Identify which cell holds the provided text, then report its (X, Y) central coordinate. 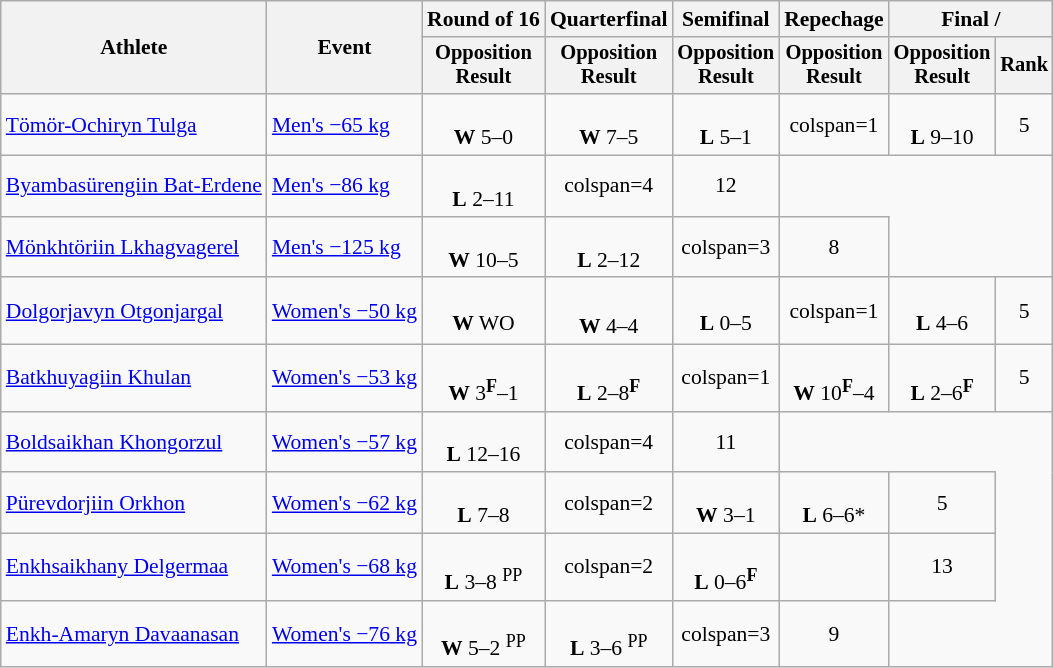
L 2–12 (609, 248)
12 (726, 186)
L 5–1 (726, 124)
L 0–6F (726, 568)
W 7–5 (609, 124)
L 12–16 (484, 442)
Enkhsaikhany Delgermaa (134, 568)
Women's −50 kg (344, 312)
W 10F–4 (834, 378)
L 7–8 (484, 504)
Men's −125 kg (344, 248)
W 4–4 (609, 312)
L 2–8F (609, 378)
L 3–8 PP (484, 568)
Pürevdorjiin Orkhon (134, 504)
Women's −57 kg (344, 442)
Enkh-Amaryn Davaanasan (134, 634)
Batkhuyagiin Khulan (134, 378)
L 0–5 (726, 312)
W 3–1 (726, 504)
Women's −62 kg (344, 504)
W 5–0 (484, 124)
Dolgorjavyn Otgonjargal (134, 312)
Women's −68 kg (344, 568)
W WO (484, 312)
Tömör-Ochiryn Tulga (134, 124)
11 (726, 442)
Mönkhtöriin Lkhagvagerel (134, 248)
W 5–2 PP (484, 634)
L 2–11 (484, 186)
L 2–6F (942, 378)
Women's −76 kg (344, 634)
Women's −53 kg (344, 378)
8 (834, 248)
L 4–6 (942, 312)
9 (834, 634)
Athlete (134, 48)
Repechage (834, 19)
Boldsaikhan Khongorzul (134, 442)
Event (344, 48)
Round of 16 (484, 19)
L 3–6 PP (609, 634)
L 9–10 (942, 124)
Men's −86 kg (344, 186)
Semifinal (726, 19)
W 10–5 (484, 248)
Men's −65 kg (344, 124)
Byambasürengiin Bat-Erdene (134, 186)
Final / (971, 19)
W 3F–1 (484, 378)
Quarterfinal (609, 19)
L 6–6* (834, 504)
13 (942, 568)
Rank (1024, 66)
